For the text-containing cell, return its midpoint in [X, Y] coordinate format. 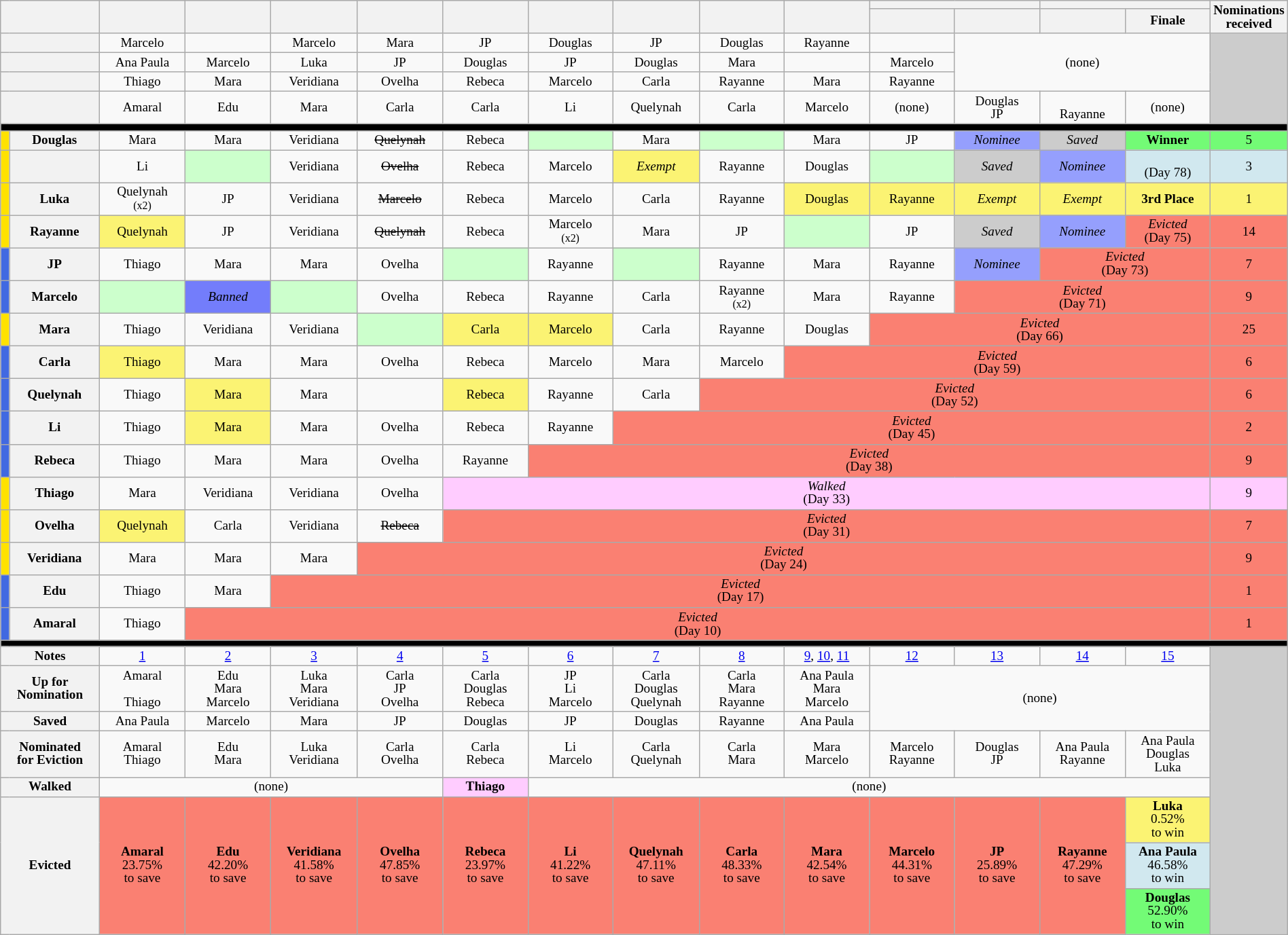
LiMarcelo [571, 754]
Ana PaulaRayanne [1082, 754]
Evicted (Day 52) [954, 395]
Evicted (Day 66) [1040, 329]
8 [742, 656]
Finale [1167, 20]
EduMara [228, 754]
CarlaJPOvelha [400, 689]
13 [997, 656]
Evicted (Day 71) [1083, 297]
Evicted (Day 17) [740, 591]
Banned [228, 297]
3rd Place [1167, 199]
12 [912, 656]
Up forNomination [50, 689]
Evicted (Day 73) [1125, 264]
Notes [50, 656]
Evicted (Day 59) [997, 362]
Evicted (Day 31) [827, 526]
CarlaMaraRayanne [742, 689]
15 [1167, 656]
Evicted (Day 10) [698, 623]
Rayanne(x2) [742, 297]
25 [1249, 329]
Evicted (Day 38) [870, 460]
4 [400, 656]
CarlaOvelha [400, 754]
Quelynah(x2) [142, 199]
(Day 78) [1167, 166]
Mara42.54%to save [826, 865]
Evicted (Day 24) [784, 558]
CarlaDouglasRebeca [485, 689]
Marcelo44.31%to save [912, 865]
Evicted [50, 865]
Luka0.52% to win [1167, 820]
JP25.89%to save [997, 865]
MaraMarcelo [826, 754]
Nominationsreceived [1249, 17]
LukaMaraVeridiana [314, 689]
Winner [1167, 140]
Ana PaulaMaraMarcelo [826, 689]
CarlaRebeca [485, 754]
Marcelo(x2) [571, 232]
Amaral23.75%to save [142, 865]
Evicted (Day 75) [1167, 232]
Douglas52.90%to win [1167, 911]
Rayanne47.29%to save [1082, 865]
Ovelha47.85%to save [400, 865]
Evicted (Day 45) [912, 428]
Edu42.20%to save [228, 865]
Nominatedfor Eviction [50, 754]
CarlaQuelynah [656, 754]
Ana PaulaDouglasLuka [1167, 754]
Rebeca23.97%to save [485, 865]
Quelynah47.11%to save [656, 865]
Carla48.33%to save [742, 865]
JPLiMarcelo [571, 689]
EduMaraMarcelo [228, 689]
CarlaMara [742, 754]
Veridiana41.58%to save [314, 865]
Walked(Day 33) [827, 493]
MarceloRayanne [912, 754]
LukaVeridiana [314, 754]
CarlaDouglasQuelynah [656, 689]
Walked [50, 786]
Li41.22%to save [571, 865]
9, 10, 11 [826, 656]
Ana Paula46.58%to win [1167, 866]
